Find where the given text appears and provide that cell's center as (x, y) coordinate. 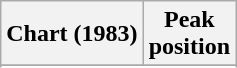
Peak position (189, 34)
Chart (1983) (72, 34)
